Scan for the cell matching the given text and deliver its (x, y) coordinate at center. 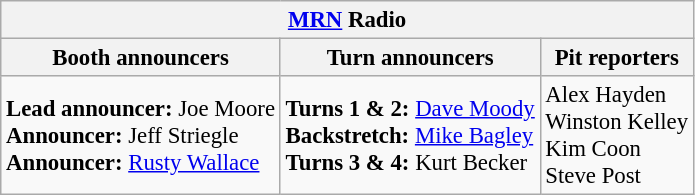
Turn announcers (410, 58)
Booth announcers (141, 58)
Lead announcer: Joe MooreAnnouncer: Jeff StriegleAnnouncer: Rusty Wallace (141, 136)
Pit reporters (616, 58)
Turns 1 & 2: Dave MoodyBackstretch: Mike BagleyTurns 3 & 4: Kurt Becker (410, 136)
MRN Radio (348, 20)
Alex HaydenWinston KelleyKim CoonSteve Post (616, 136)
